Locate the cell with the specified text and output its [x, y] center coordinate. 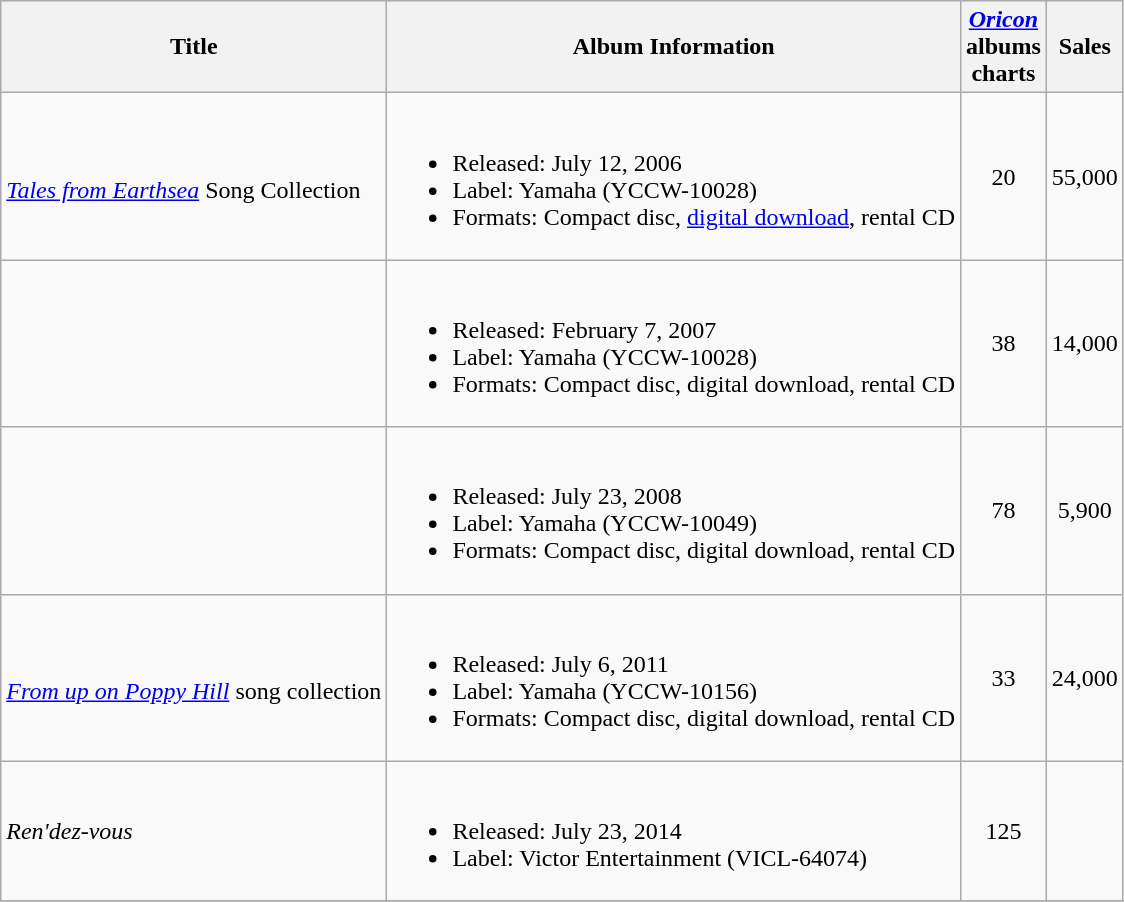
24,000 [1084, 678]
125 [1004, 831]
20 [1004, 176]
38 [1004, 344]
Sales [1084, 47]
Released: July 12, 2006Label: Yamaha (YCCW-10028)Formats: Compact disc, digital download, rental CD [674, 176]
33 [1004, 678]
78 [1004, 510]
Tales from Earthsea Song Collection [194, 176]
55,000 [1084, 176]
Released: July 23, 2014Label: Victor Entertainment (VICL-64074) [674, 831]
14,000 [1084, 344]
Released: February 7, 2007Label: Yamaha (YCCW-10028)Formats: Compact disc, digital download, rental CD [674, 344]
Released: July 6, 2011Label: Yamaha (YCCW-10156)Formats: Compact disc, digital download, rental CD [674, 678]
Oriconalbumscharts [1004, 47]
From up on Poppy Hill song collection [194, 678]
Album Information [674, 47]
Title [194, 47]
Ren'dez-vous [194, 831]
5,900 [1084, 510]
Released: July 23, 2008Label: Yamaha (YCCW-10049)Formats: Compact disc, digital download, rental CD [674, 510]
